Locate the cell with the specified text and output its (x, y) center coordinate. 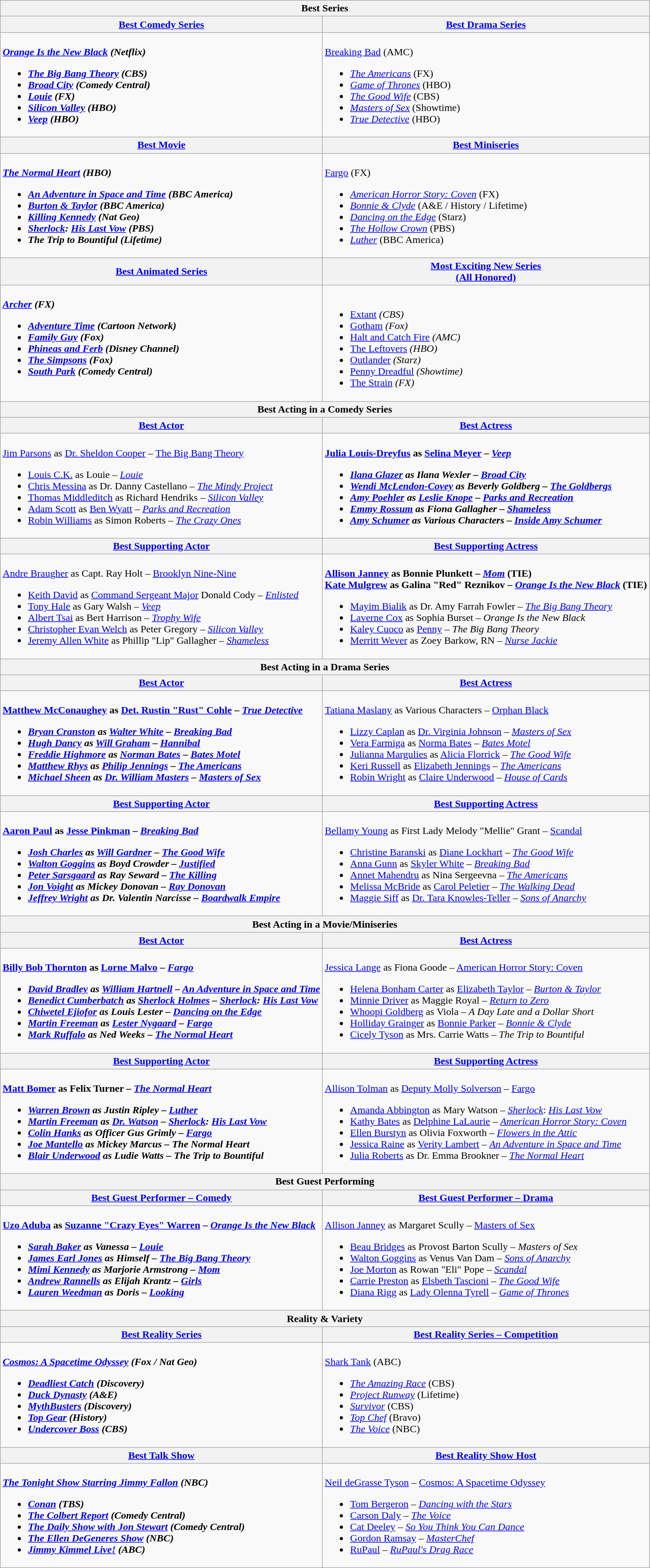
Breaking Bad (AMC)The Americans (FX)Game of Thrones (HBO)The Good Wife (CBS)Masters of Sex (Showtime)True Detective (HBO) (486, 85)
Best Comedy Series (162, 24)
Best Acting in a Drama Series (325, 667)
Orange Is the New Black (Netflix)The Big Bang Theory (CBS)Broad City (Comedy Central)Louie (FX)Silicon Valley (HBO)Veep (HBO) (162, 85)
Best Acting in a Comedy Series (325, 409)
Best Animated Series (162, 272)
Best Miniseries (486, 145)
Most Exciting New Series (All Honored) (486, 272)
Best Guest Performing (325, 1182)
Best Drama Series (486, 24)
Best Movie (162, 145)
Best Guest Performer – Comedy (162, 1198)
Best Acting in a Movie/Miniseries (325, 924)
Best Talk Show (162, 1455)
Archer (FX)Adventure Time (Cartoon Network)Family Guy (Fox)Phineas and Ferb (Disney Channel)The Simpsons (Fox)South Park (Comedy Central) (162, 343)
Shark Tank (ABC)The Amazing Race (CBS)Project Runway (Lifetime)Survivor (CBS)Top Chef (Bravo)The Voice (NBC) (486, 1395)
Best Guest Performer – Drama (486, 1198)
Reality & Variety (325, 1318)
Best Reality Show Host (486, 1455)
Extant (CBS)Gotham (Fox)Halt and Catch Fire (AMC)The Leftovers (HBO)Outlander (Starz)Penny Dreadful (Showtime)The Strain (FX) (486, 343)
Best Reality Series – Competition (486, 1334)
Best Reality Series (162, 1334)
Best Series (325, 8)
